Provide the (X, Y) coordinate of the cell's center where the given text is located.  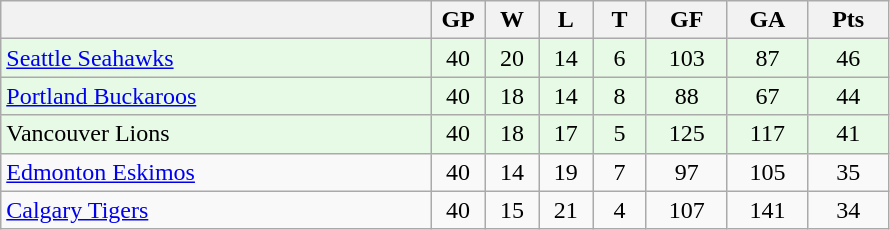
19 (566, 172)
Vancouver Lions (216, 134)
88 (686, 96)
103 (686, 58)
L (566, 20)
125 (686, 134)
GF (686, 20)
21 (566, 210)
41 (848, 134)
141 (768, 210)
Edmonton Eskimos (216, 172)
46 (848, 58)
Portland Buckaroos (216, 96)
4 (620, 210)
97 (686, 172)
W (512, 20)
15 (512, 210)
34 (848, 210)
44 (848, 96)
7 (620, 172)
Calgary Tigers (216, 210)
67 (768, 96)
117 (768, 134)
Pts (848, 20)
T (620, 20)
20 (512, 58)
Seattle Seahawks (216, 58)
5 (620, 134)
GA (768, 20)
17 (566, 134)
87 (768, 58)
35 (848, 172)
107 (686, 210)
105 (768, 172)
8 (620, 96)
6 (620, 58)
GP (458, 20)
